Identify which cell holds the provided text, then report its [x, y] central coordinate. 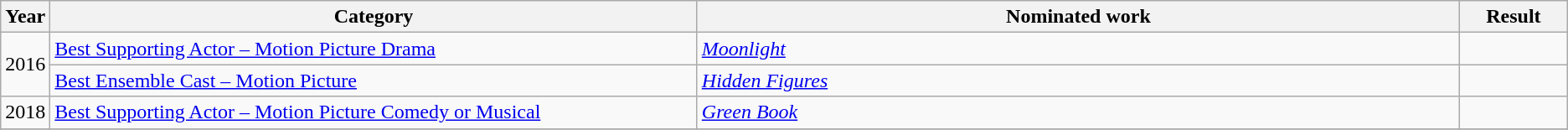
2018 [25, 112]
Best Ensemble Cast – Motion Picture [374, 81]
Best Supporting Actor – Motion Picture Comedy or Musical [374, 112]
Year [25, 17]
Moonlight [1078, 49]
Best Supporting Actor – Motion Picture Drama [374, 49]
Result [1514, 17]
Nominated work [1078, 17]
Hidden Figures [1078, 81]
Category [374, 17]
2016 [25, 65]
Green Book [1078, 112]
